Detect which cell encompasses the target text, then output its [x, y] center coordinate. 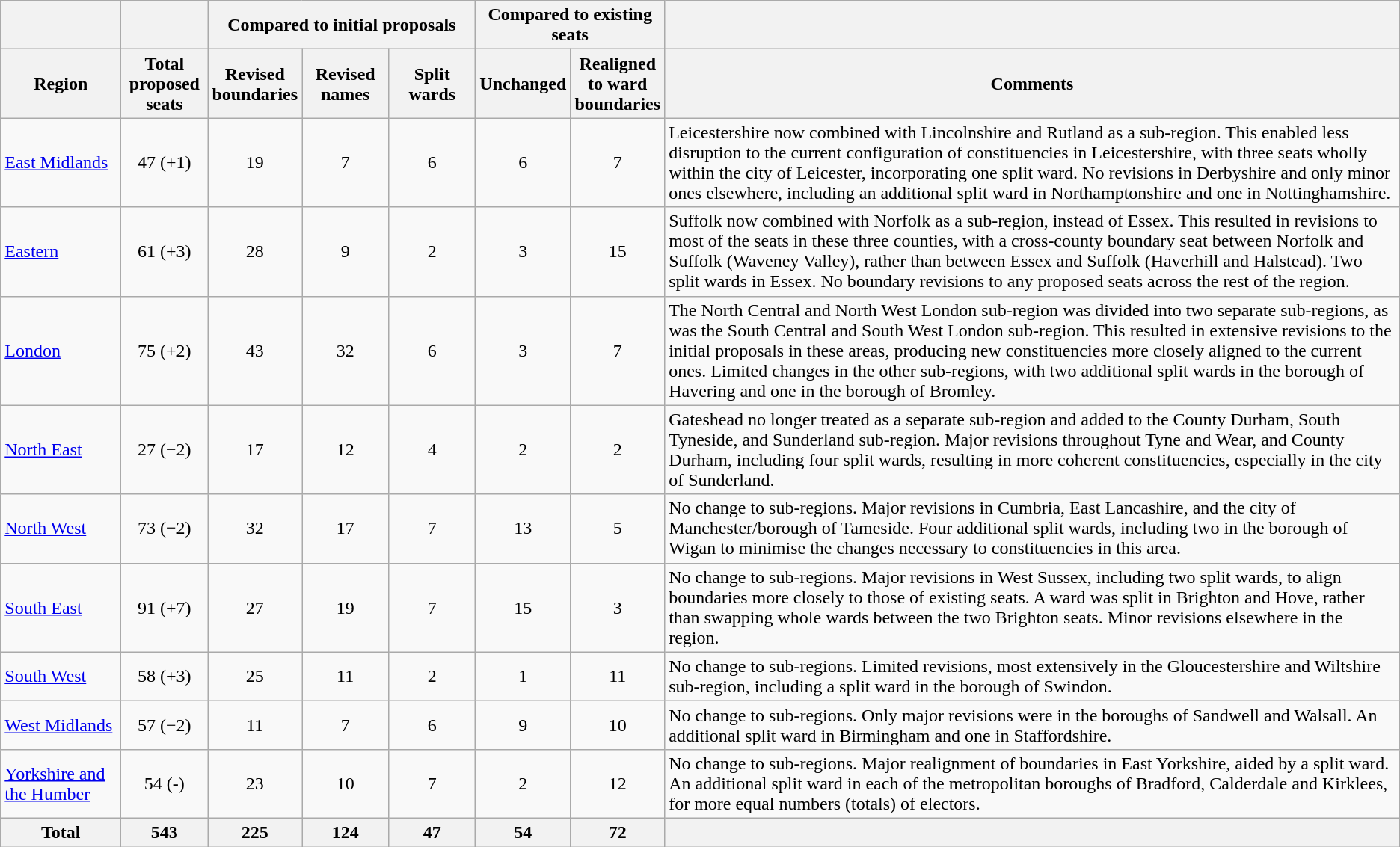
23 [255, 783]
Splitwards [432, 84]
Region [61, 84]
25 [255, 676]
54 (-) [165, 783]
124 [346, 832]
47 (+1) [165, 163]
Comments [1032, 84]
13 [524, 529]
543 [165, 832]
61 (+3) [165, 251]
72 [618, 832]
58 (+3) [165, 676]
27 (−2) [165, 450]
28 [255, 251]
91 (+7) [165, 607]
West Midlands [61, 725]
London [61, 351]
73 (−2) [165, 529]
Realignedto wardboundaries [618, 84]
Compared to existing seats [570, 25]
225 [255, 832]
North East [61, 450]
43 [255, 351]
Unchanged [524, 84]
Revisednames [346, 84]
57 (−2) [165, 725]
Yorkshire andthe Humber [61, 783]
54 [524, 832]
5 [618, 529]
Compared to initial proposals [342, 25]
Total [61, 832]
North West [61, 529]
27 [255, 607]
Revisedboundaries [255, 84]
East Midlands [61, 163]
Eastern [61, 251]
Totalproposedseats [165, 84]
75 (+2) [165, 351]
4 [432, 450]
South East [61, 607]
1 [524, 676]
47 [432, 832]
South West [61, 676]
